For the text-containing cell, return its midpoint in [x, y] coordinate format. 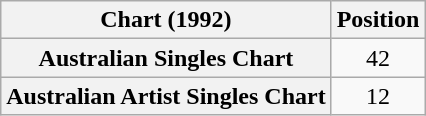
Australian Artist Singles Chart [166, 96]
Australian Singles Chart [166, 58]
42 [378, 58]
Chart (1992) [166, 20]
12 [378, 96]
Position [378, 20]
